Extract the [x, y] coordinate from the center of the cell holding the provided text.  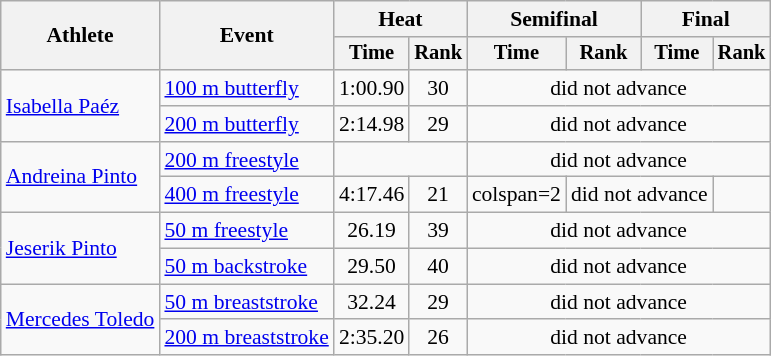
4:17.46 [372, 195]
Semifinal [554, 19]
Isabella Paéz [80, 106]
50 m backstroke [246, 267]
Athlete [80, 36]
200 m freestyle [246, 160]
Andreina Pinto [80, 178]
200 m butterfly [246, 124]
Mercedes Toledo [80, 320]
29.50 [372, 267]
26 [438, 338]
26.19 [372, 231]
50 m freestyle [246, 231]
21 [438, 195]
Final [706, 19]
39 [438, 231]
400 m freestyle [246, 195]
Jeserik Pinto [80, 248]
1:00.90 [372, 88]
colspan=2 [516, 195]
30 [438, 88]
50 m breaststroke [246, 302]
200 m breaststroke [246, 338]
32.24 [372, 302]
Event [246, 36]
100 m butterfly [246, 88]
Heat [400, 19]
2:14.98 [372, 124]
2:35.20 [372, 338]
40 [438, 267]
